Provide the (X, Y) coordinate of the cell's center where the given text is located.  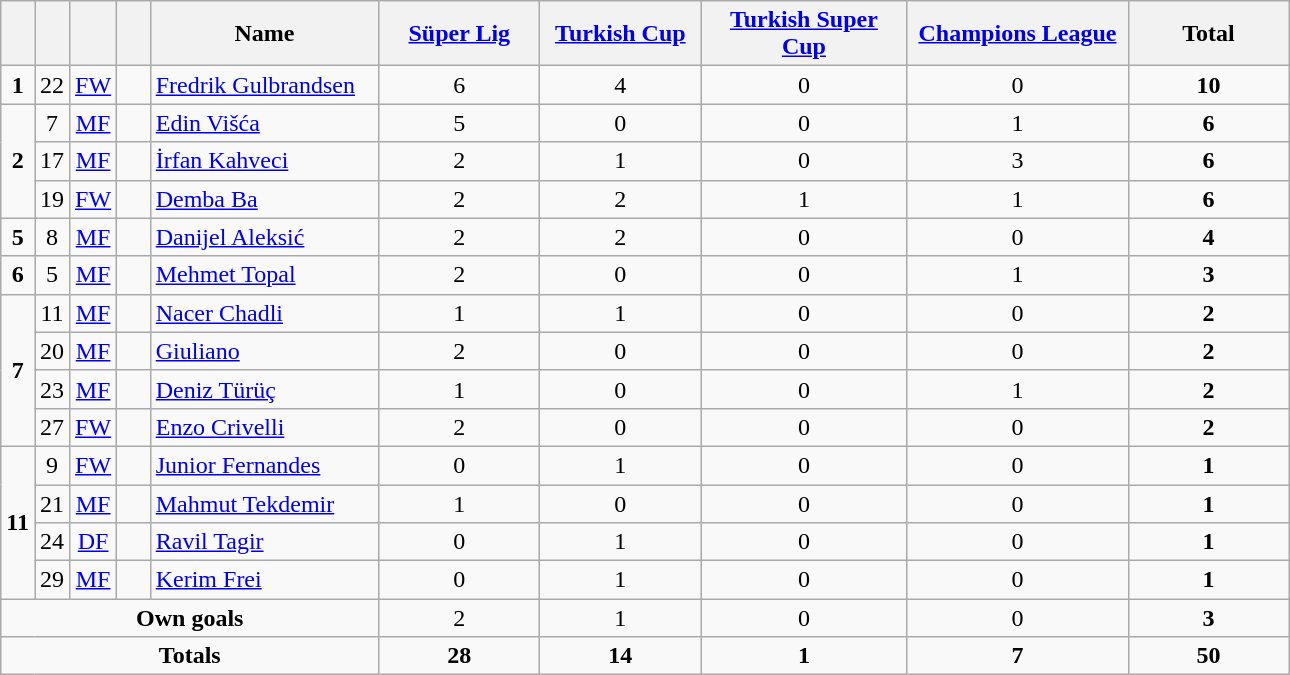
8 (52, 237)
28 (460, 656)
21 (52, 503)
9 (52, 465)
Turkish Cup (620, 34)
29 (52, 580)
Deniz Türüç (264, 389)
Turkish Super Cup (804, 34)
Süper Lig (460, 34)
19 (52, 199)
Own goals (190, 618)
Giuliano (264, 351)
Nacer Chadli (264, 313)
Fredrik Gulbrandsen (264, 85)
Mahmut Tekdemir (264, 503)
Totals (190, 656)
Mehmet Topal (264, 275)
24 (52, 542)
22 (52, 85)
20 (52, 351)
27 (52, 427)
17 (52, 161)
Demba Ba (264, 199)
Name (264, 34)
Danijel Aleksić (264, 237)
İrfan Kahveci (264, 161)
14 (620, 656)
Enzo Crivelli (264, 427)
Junior Fernandes (264, 465)
23 (52, 389)
50 (1208, 656)
10 (1208, 85)
Ravil Tagir (264, 542)
Kerim Frei (264, 580)
Champions League (1018, 34)
DF (94, 542)
Total (1208, 34)
Edin Višća (264, 123)
